Extract the (X, Y) coordinate from the center of the cell holding the provided text.  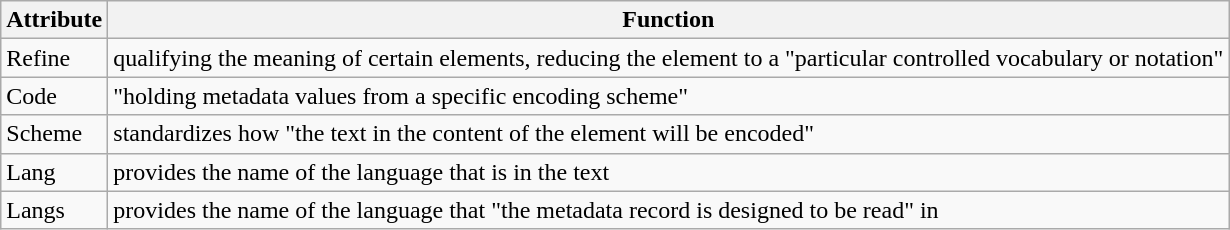
qualifying the meaning of certain elements, reducing the element to a "particular controlled vocabulary or notation" (668, 58)
provides the name of the language that "the metadata record is designed to be read" in (668, 210)
Lang (54, 172)
provides the name of the language that is in the text (668, 172)
Code (54, 96)
Refine (54, 58)
Attribute (54, 20)
"holding metadata values from a specific encoding scheme" (668, 96)
standardizes how "the text in the content of the element will be encoded" (668, 134)
Function (668, 20)
Langs (54, 210)
Scheme (54, 134)
